Scan for the cell matching the given text and deliver its [X, Y] coordinate at center. 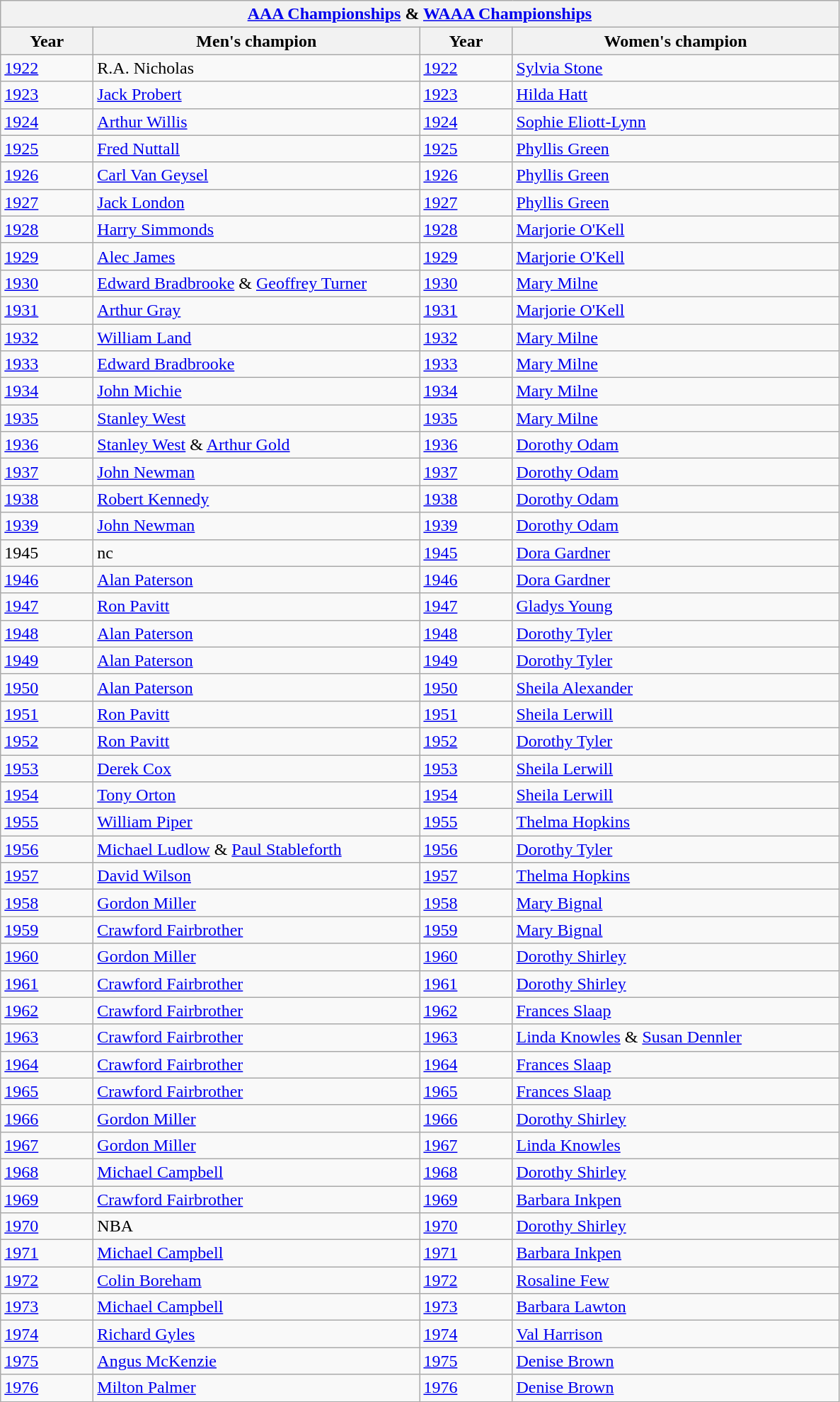
Sylvia Stone [675, 68]
Tony Orton [256, 795]
Stanley West [256, 418]
John Michie [256, 391]
Robert Kennedy [256, 499]
NBA [256, 1226]
AAA Championships & WAAA Championships [420, 14]
Rosaline Few [675, 1280]
Sheila Alexander [675, 687]
Linda Knowles [675, 1145]
Arthur Gray [256, 310]
Hilda Hatt [675, 95]
Stanley West & Arthur Gold [256, 445]
Milton Palmer [256, 1388]
Edward Bradbrooke [256, 364]
Harry Simmonds [256, 229]
Arthur Willis [256, 122]
Linda Knowles & Susan Dennler [675, 1038]
Michael Ludlow & Paul Stableforth [256, 849]
R.A. Nicholas [256, 68]
Carl Van Geysel [256, 176]
Colin Boreham [256, 1280]
Derek Cox [256, 768]
Fred Nuttall [256, 149]
Val Harrison [675, 1334]
Alec James [256, 256]
Richard Gyles [256, 1334]
Men's champion [256, 41]
William Piper [256, 822]
Jack Probert [256, 95]
David Wilson [256, 876]
Barbara Lawton [675, 1307]
Angus McKenzie [256, 1361]
Women's champion [675, 41]
Gladys Young [675, 607]
nc [256, 553]
Edward Bradbrooke & Geoffrey Turner [256, 283]
Jack London [256, 202]
William Land [256, 338]
Sophie Eliott-Lynn [675, 122]
